Detect which cell encompasses the target text, then output its (X, Y) center coordinate. 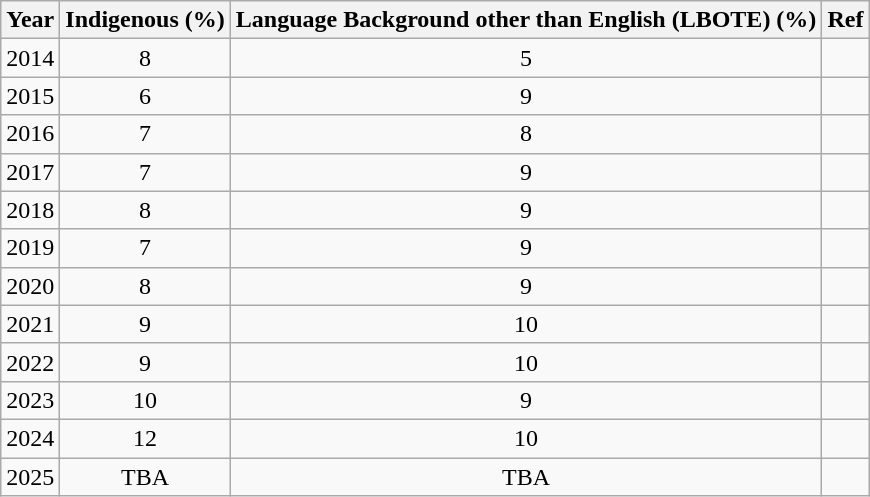
2017 (30, 172)
2023 (30, 400)
2024 (30, 438)
2019 (30, 248)
12 (145, 438)
2021 (30, 324)
2014 (30, 58)
2025 (30, 477)
2022 (30, 362)
Indigenous (%) (145, 20)
2016 (30, 134)
Ref (846, 20)
2020 (30, 286)
2015 (30, 96)
5 (526, 58)
Language Background other than English (LBOTE) (%) (526, 20)
6 (145, 96)
2018 (30, 210)
Year (30, 20)
